Identify which cell holds the provided text, then report its [X, Y] central coordinate. 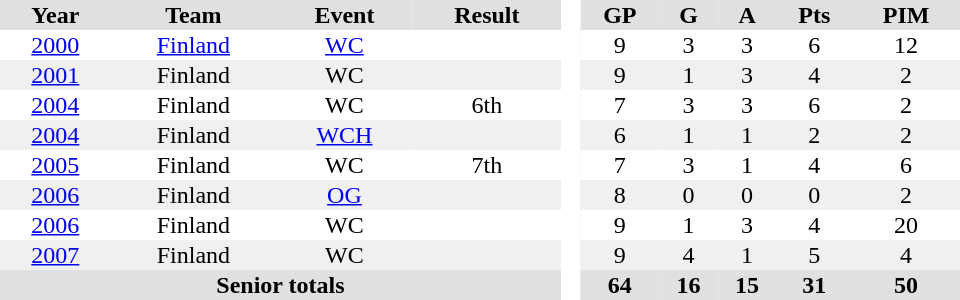
WCH [344, 135]
20 [906, 225]
2005 [56, 165]
2001 [56, 75]
G [688, 15]
Pts [814, 15]
GP [620, 15]
Year [56, 15]
Result [487, 15]
Team [194, 15]
PIM [906, 15]
12 [906, 45]
5 [814, 255]
2007 [56, 255]
50 [906, 285]
A [748, 15]
16 [688, 285]
Senior totals [280, 285]
15 [748, 285]
31 [814, 285]
2000 [56, 45]
7th [487, 165]
64 [620, 285]
Event [344, 15]
6th [487, 105]
8 [620, 195]
OG [344, 195]
